Extract the (X, Y) coordinate from the center of the cell holding the provided text.  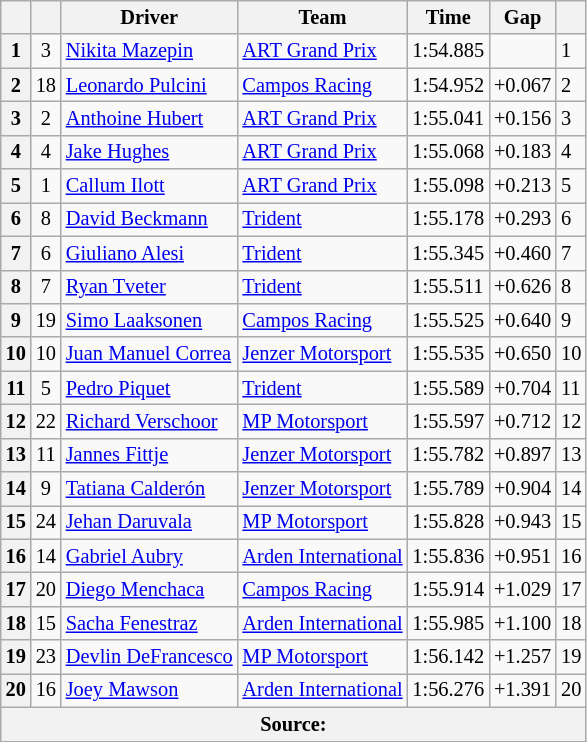
1:55.828 (448, 522)
Diego Menchaca (150, 589)
1:55.597 (448, 421)
Gabriel Aubry (150, 556)
Leonardo Pulcini (150, 85)
+0.712 (522, 421)
1:55.068 (448, 152)
+0.213 (522, 186)
+1.029 (522, 589)
24 (46, 522)
1:56.276 (448, 690)
+0.626 (522, 287)
+1.100 (522, 623)
Jehan Daruvala (150, 522)
Gap (522, 17)
Source: (294, 724)
22 (46, 421)
+0.650 (522, 354)
1:54.952 (448, 85)
1:55.041 (448, 118)
1:56.142 (448, 657)
Nikita Mazepin (150, 51)
+0.704 (522, 388)
+1.391 (522, 690)
Giuliano Alesi (150, 253)
Joey Mawson (150, 690)
1:55.836 (448, 556)
Sacha Fenestraz (150, 623)
Team (323, 17)
1:55.589 (448, 388)
+0.904 (522, 489)
+0.460 (522, 253)
+0.156 (522, 118)
+0.293 (522, 219)
+0.943 (522, 522)
23 (46, 657)
1:55.525 (448, 320)
Jake Hughes (150, 152)
David Beckmann (150, 219)
+0.951 (522, 556)
1:55.535 (448, 354)
Devlin DeFrancesco (150, 657)
Jannes Fittje (150, 455)
+0.897 (522, 455)
1:55.914 (448, 589)
Anthoine Hubert (150, 118)
1:55.345 (448, 253)
+0.183 (522, 152)
1:55.511 (448, 287)
+0.640 (522, 320)
Pedro Piquet (150, 388)
1:55.178 (448, 219)
Ryan Tveter (150, 287)
1:55.985 (448, 623)
1:55.098 (448, 186)
+1.257 (522, 657)
1:55.782 (448, 455)
1:55.789 (448, 489)
Richard Verschoor (150, 421)
Juan Manuel Correa (150, 354)
Callum Ilott (150, 186)
Simo Laaksonen (150, 320)
Tatiana Calderón (150, 489)
Time (448, 17)
1:54.885 (448, 51)
+0.067 (522, 85)
Driver (150, 17)
